Pinpoint the cell where the given text exists, returning its (x, y) midpoint coordinate. 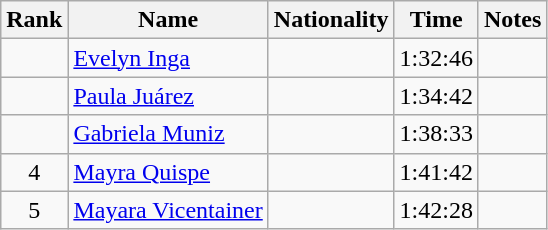
1:41:42 (436, 172)
4 (34, 172)
Rank (34, 20)
1:34:42 (436, 96)
Notes (512, 20)
1:42:28 (436, 210)
Mayara Vicentainer (168, 210)
5 (34, 210)
Paula Juárez (168, 96)
Name (168, 20)
Mayra Quispe (168, 172)
1:38:33 (436, 134)
Time (436, 20)
Nationality (331, 20)
Evelyn Inga (168, 58)
Gabriela Muniz (168, 134)
1:32:46 (436, 58)
